From the cell containing the given text, extract its center point as (x, y) coordinate. 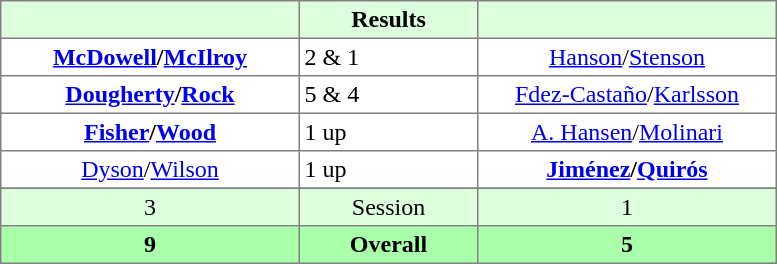
McDowell/McIlroy (150, 57)
Session (388, 207)
9 (150, 245)
5 & 4 (388, 95)
Jiménez/Quirós (627, 170)
Results (388, 20)
5 (627, 245)
Fdez-Castaño/Karlsson (627, 95)
Fisher/Wood (150, 132)
3 (150, 207)
2 & 1 (388, 57)
Overall (388, 245)
1 (627, 207)
Dougherty/Rock (150, 95)
Dyson/Wilson (150, 170)
A. Hansen/Molinari (627, 132)
Hanson/Stenson (627, 57)
